For the text-containing cell, return its midpoint in [x, y] coordinate format. 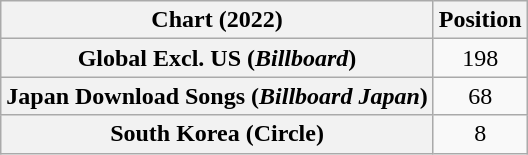
South Korea (Circle) [218, 134]
Japan Download Songs (Billboard Japan) [218, 96]
Position [480, 20]
Global Excl. US (Billboard) [218, 58]
198 [480, 58]
Chart (2022) [218, 20]
8 [480, 134]
68 [480, 96]
